Return [X, Y] of the center of cell containing provided text 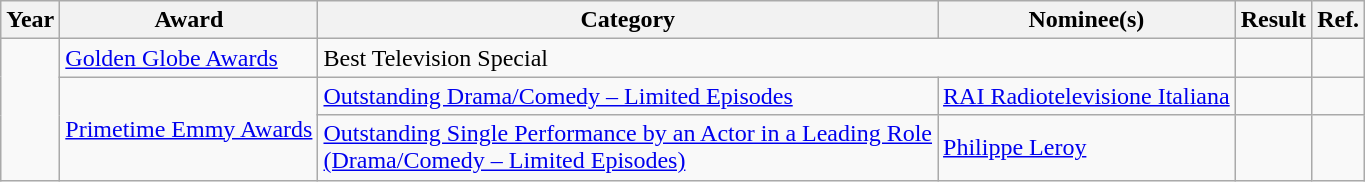
Result [1273, 20]
Best Television Special [776, 58]
Ref. [1338, 20]
Award [189, 20]
Primetime Emmy Awards [189, 128]
Category [628, 20]
Golden Globe Awards [189, 58]
Year [30, 20]
Outstanding Single Performance by an Actor in a Leading Role (Drama/Comedy – Limited Episodes) [628, 148]
Nominee(s) [1087, 20]
Outstanding Drama/Comedy – Limited Episodes [628, 96]
RAI Radiotelevisione Italiana [1087, 96]
Philippe Leroy [1087, 148]
